Extract the (x, y) coordinate from the center of the cell holding the provided text.  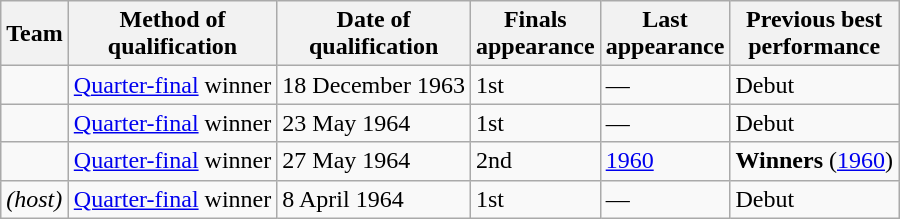
Team (35, 34)
Lastappearance (665, 34)
27 May 1964 (374, 161)
8 April 1964 (374, 199)
23 May 1964 (374, 123)
2nd (535, 161)
(host) (35, 199)
Method ofqualification (172, 34)
Date ofqualification (374, 34)
1960 (665, 161)
Previous bestperformance (814, 34)
Winners (1960) (814, 161)
Finalsappearance (535, 34)
18 December 1963 (374, 85)
